Detect which cell encompasses the target text, then output its [x, y] center coordinate. 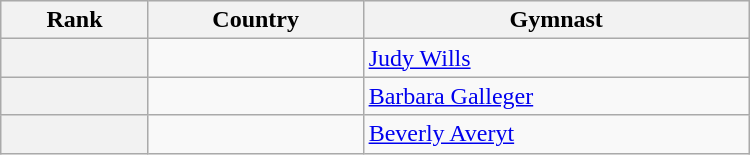
Beverly Averyt [556, 134]
Barbara Galleger [556, 96]
Judy Wills [556, 58]
Rank [74, 20]
Gymnast [556, 20]
Country [256, 20]
